Output the (X, Y) coordinate of the center of the cell containing the given text.  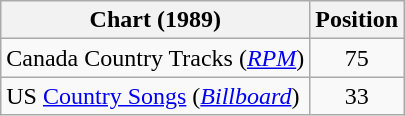
US Country Songs (Billboard) (156, 96)
33 (357, 96)
Position (357, 20)
75 (357, 58)
Canada Country Tracks (RPM) (156, 58)
Chart (1989) (156, 20)
